Scan for the cell matching the given text and deliver its [x, y] coordinate at center. 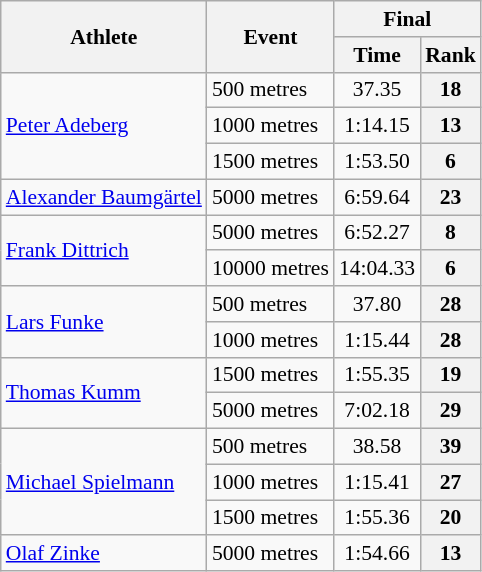
Lars Funke [104, 322]
8 [450, 233]
29 [450, 411]
37.35 [377, 90]
1:55.36 [377, 518]
14:04.33 [377, 269]
Frank Dittrich [104, 250]
10000 metres [270, 269]
1:15.44 [377, 340]
7:02.18 [377, 411]
Olaf Zinke [104, 554]
Thomas Kumm [104, 392]
Final [408, 19]
1:14.15 [377, 126]
23 [450, 197]
Event [270, 36]
19 [450, 375]
1:55.35 [377, 375]
Peter Adeberg [104, 126]
1:53.50 [377, 162]
1:54.66 [377, 554]
1:15.41 [377, 482]
27 [450, 482]
37.80 [377, 304]
Michael Spielmann [104, 482]
Athlete [104, 36]
Alexander Baumgärtel [104, 197]
39 [450, 447]
18 [450, 90]
38.58 [377, 447]
6:52.27 [377, 233]
Time [377, 55]
Rank [450, 55]
20 [450, 518]
6:59.64 [377, 197]
